Capture the cell that displays the provided text and extract its (x, y) central coordinate. 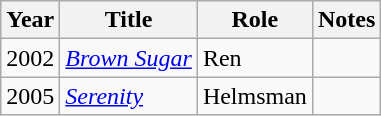
Notes (346, 20)
Helmsman (254, 96)
2002 (30, 58)
Title (129, 20)
Ren (254, 58)
Serenity (129, 96)
2005 (30, 96)
Year (30, 20)
Role (254, 20)
Brown Sugar (129, 58)
